Pinpoint the cell where the given text exists, returning its [X, Y] midpoint coordinate. 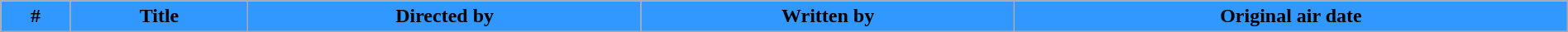
Directed by [445, 16]
# [36, 16]
Written by [827, 16]
Title [159, 16]
Original air date [1292, 16]
